From the cell containing the given text, extract its center point as (x, y) coordinate. 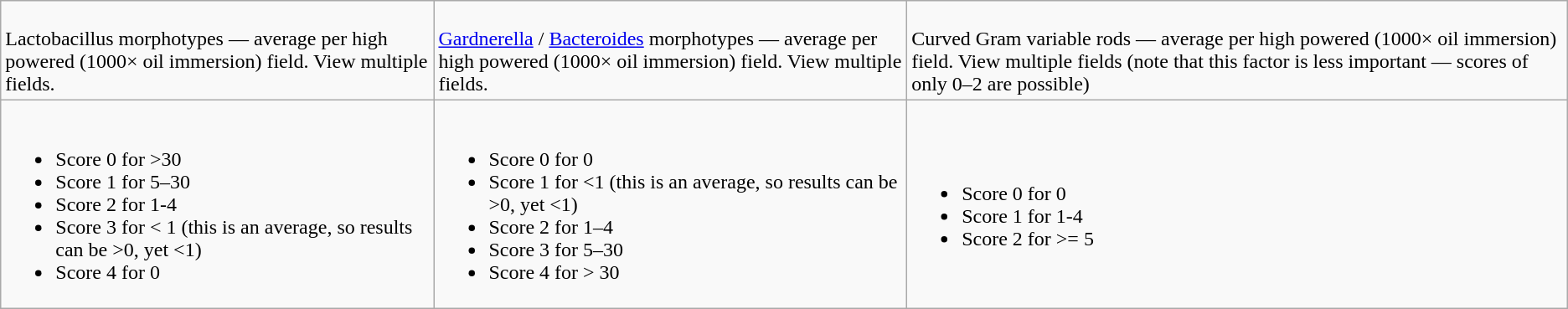
Score 0 for >30Score 1 for 5–30Score 2 for 1-4Score 3 for < 1 (this is an average, so results can be >0, yet <1)Score 4 for 0 (218, 204)
Gardnerella / Bacteroides morphotypes — average per high powered (1000× oil immersion) field. View multiple fields. (670, 50)
Lactobacillus morphotypes — average per high powered (1000× oil immersion) field. View multiple fields. (218, 50)
Score 0 for 0Score 1 for 1-4Score 2 for >= 5 (1238, 204)
Score 0 for 0Score 1 for <1 (this is an average, so results can be >0, yet <1)Score 2 for 1–4Score 3 for 5–30Score 4 for > 30 (670, 204)
